Provide the (X, Y) coordinate of the cell's center where the given text is located.  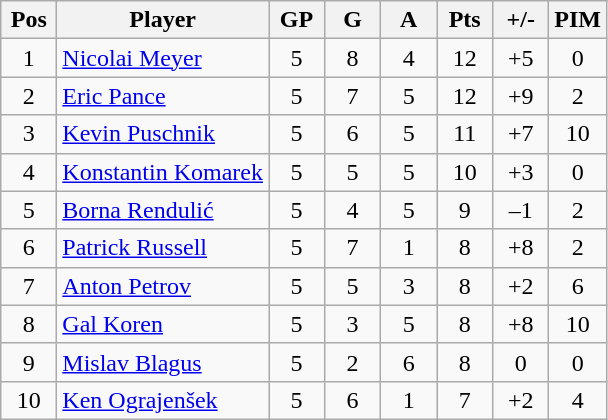
+3 (521, 172)
Pos (29, 20)
Nicolai Meyer (163, 58)
GP (296, 20)
Patrick Russell (163, 248)
Eric Pance (163, 96)
A (409, 20)
–1 (521, 210)
Anton Petrov (163, 286)
Kevin Puschnik (163, 134)
+9 (521, 96)
+7 (521, 134)
11 (465, 134)
Pts (465, 20)
PIM (578, 20)
G (353, 20)
Mislav Blagus (163, 362)
Borna Rendulić (163, 210)
Konstantin Komarek (163, 172)
Ken Ograjenšek (163, 400)
+5 (521, 58)
Gal Koren (163, 324)
+/- (521, 20)
Player (163, 20)
